Scan for the cell matching the given text and deliver its (X, Y) coordinate at center. 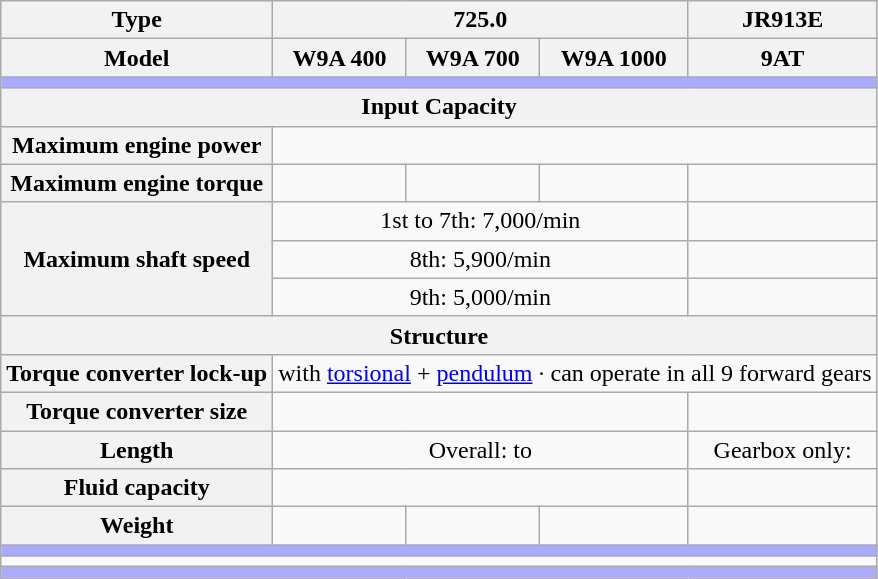
Type (137, 20)
W9A 700 (472, 58)
Maximum shaft speed (137, 259)
Maximum engine power (137, 145)
W9A 400 (340, 58)
Maximum engine torque (137, 183)
W9A 1000 (614, 58)
8th: 5,900/min (480, 259)
Fluid capacity (137, 488)
9AT (782, 58)
JR913E (782, 20)
Length (137, 449)
Weight (137, 526)
9th: 5,000/min (480, 297)
1st to 7th: 7,000/min (480, 221)
Torque converter size (137, 411)
Overall: to (480, 449)
Model (137, 58)
Gearbox only: (782, 449)
Input Capacity (439, 107)
Torque converter lock-up (137, 373)
Structure (439, 335)
725.0 (480, 20)
with torsional + pendulum · can operate in all 9 forward gears (575, 373)
